Search for the cell housing the specified text and yield its [X, Y] center coordinate. 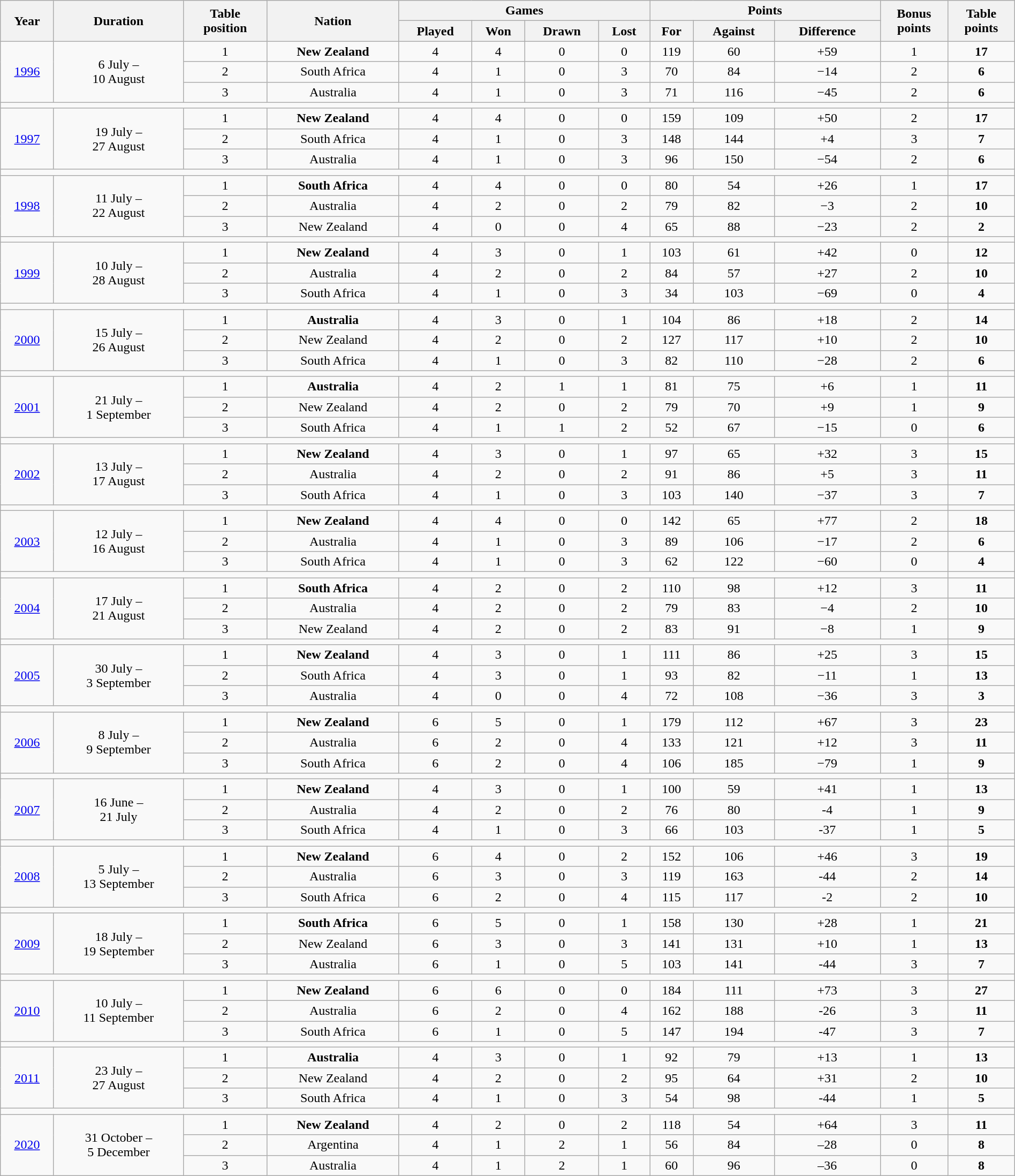
147 [672, 1031]
+9 [827, 407]
2011 [27, 1078]
159 [672, 118]
Drawn [562, 31]
-26 [827, 1011]
8 July –9 September [118, 742]
185 [733, 763]
81 [672, 387]
-4 [827, 810]
+5 [827, 474]
184 [672, 990]
+73 [827, 990]
+67 [827, 722]
130 [733, 923]
−60 [827, 562]
2020 [27, 1145]
61 [733, 253]
−15 [827, 427]
+46 [827, 856]
23 July –27 August [118, 1078]
Argentina [333, 1145]
131 [733, 944]
−69 [827, 293]
89 [672, 541]
Tablepoints [982, 21]
+27 [827, 273]
97 [672, 454]
−28 [827, 360]
−45 [827, 92]
71 [672, 92]
115 [672, 897]
57 [733, 273]
19 July –27 August [118, 139]
104 [672, 320]
116 [733, 92]
31 October –5 December [118, 1145]
+4 [827, 139]
−23 [827, 227]
−8 [827, 629]
2009 [27, 944]
66 [672, 830]
100 [672, 789]
188 [733, 1011]
+25 [827, 655]
−37 [827, 494]
140 [733, 494]
+32 [827, 454]
1996 [27, 72]
12 [982, 253]
144 [733, 139]
75 [733, 387]
112 [733, 722]
–36 [827, 1165]
+41 [827, 789]
150 [733, 159]
Won [498, 31]
+28 [827, 923]
158 [672, 923]
−54 [827, 159]
2003 [27, 541]
67 [733, 427]
+50 [827, 118]
Year [27, 21]
2006 [27, 742]
72 [672, 696]
2002 [27, 474]
−79 [827, 763]
52 [672, 427]
Difference [827, 31]
+59 [827, 51]
16 June –21 July [118, 810]
+13 [827, 1058]
18 [982, 521]
109 [733, 118]
–28 [827, 1145]
23 [982, 722]
6 July –10 August [118, 72]
142 [672, 521]
12 July –16 August [118, 541]
34 [672, 293]
5 July –13 September [118, 877]
10 July –11 September [118, 1011]
2008 [27, 877]
59 [733, 789]
+18 [827, 320]
Played [435, 31]
92 [672, 1058]
−17 [827, 541]
15 July –26 August [118, 340]
Nation [333, 21]
127 [672, 340]
-2 [827, 897]
133 [672, 742]
2000 [27, 340]
Tableposition [225, 21]
148 [672, 139]
Bonuspoints [914, 21]
1997 [27, 139]
18 July –19 September [118, 944]
For [672, 31]
179 [672, 722]
2010 [27, 1011]
88 [733, 227]
21 [982, 923]
2007 [27, 810]
27 [982, 990]
−3 [827, 206]
21 July –1 September [118, 407]
Against [733, 31]
17 July –21 August [118, 608]
95 [672, 1078]
2004 [27, 608]
+26 [827, 185]
122 [733, 562]
−14 [827, 72]
10 July –28 August [118, 273]
-37 [827, 830]
13 July –17 August [118, 474]
Lost [624, 31]
11 July –22 August [118, 206]
+77 [827, 521]
Duration [118, 21]
30 July –3 September [118, 675]
108 [733, 696]
+31 [827, 1078]
−4 [827, 608]
1998 [27, 206]
Games [524, 11]
+64 [827, 1125]
+42 [827, 253]
56 [672, 1145]
1999 [27, 273]
93 [672, 675]
118 [672, 1125]
152 [672, 856]
-47 [827, 1031]
19 [982, 856]
+6 [827, 387]
163 [733, 877]
−36 [827, 696]
121 [733, 742]
162 [672, 1011]
62 [672, 562]
64 [733, 1078]
2005 [27, 675]
76 [672, 810]
Points [766, 11]
194 [733, 1031]
2001 [27, 407]
−11 [827, 675]
